Pinpoint the cell where the given text exists, returning its (x, y) midpoint coordinate. 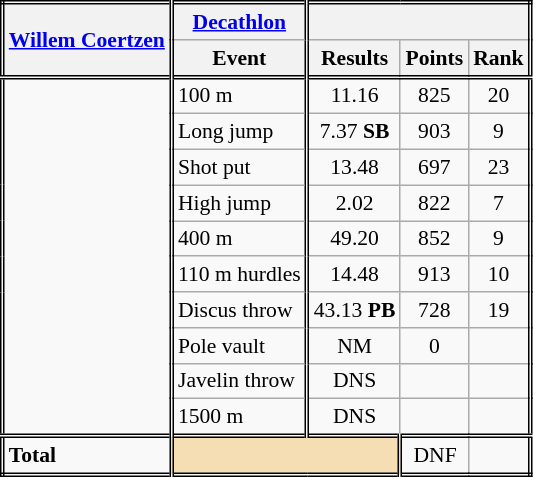
852 (434, 239)
0 (434, 346)
903 (434, 132)
Willem Coertzen (86, 40)
7.37 SB (354, 132)
Decathlon (239, 22)
Discus throw (239, 310)
10 (499, 275)
825 (434, 96)
Long jump (239, 132)
23 (499, 168)
14.48 (354, 275)
Rank (499, 58)
100 m (239, 96)
697 (434, 168)
822 (434, 203)
400 m (239, 239)
DNF (434, 456)
Results (354, 58)
19 (499, 310)
Points (434, 58)
Shot put (239, 168)
110 m hurdles (239, 275)
20 (499, 96)
1500 m (239, 418)
49.20 (354, 239)
13.48 (354, 168)
2.02 (354, 203)
913 (434, 275)
728 (434, 310)
Event (239, 58)
Pole vault (239, 346)
7 (499, 203)
Javelin throw (239, 381)
11.16 (354, 96)
NM (354, 346)
High jump (239, 203)
43.13 PB (354, 310)
Total (86, 456)
